Locate the cell with the specified text and output its (x, y) center coordinate. 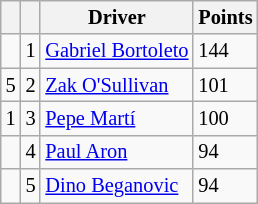
Pepe Martí (116, 118)
Gabriel Bortoleto (116, 51)
4 (31, 152)
Points (225, 17)
Dino Beganovic (116, 186)
Driver (116, 17)
2 (31, 85)
144 (225, 51)
100 (225, 118)
3 (31, 118)
Paul Aron (116, 152)
Zak O'Sullivan (116, 85)
101 (225, 85)
